Search for the cell housing the specified text and yield its (X, Y) center coordinate. 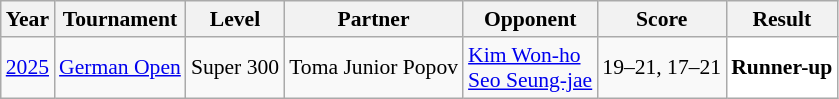
Opponent (530, 19)
Level (235, 19)
19–21, 17–21 (662, 68)
Score (662, 19)
Partner (374, 19)
Tournament (120, 19)
Result (782, 19)
Super 300 (235, 68)
Runner-up (782, 68)
Year (28, 19)
Toma Junior Popov (374, 68)
German Open (120, 68)
2025 (28, 68)
Kim Won-ho Seo Seung-jae (530, 68)
